From the cell containing the given text, extract its center point as [X, Y] coordinate. 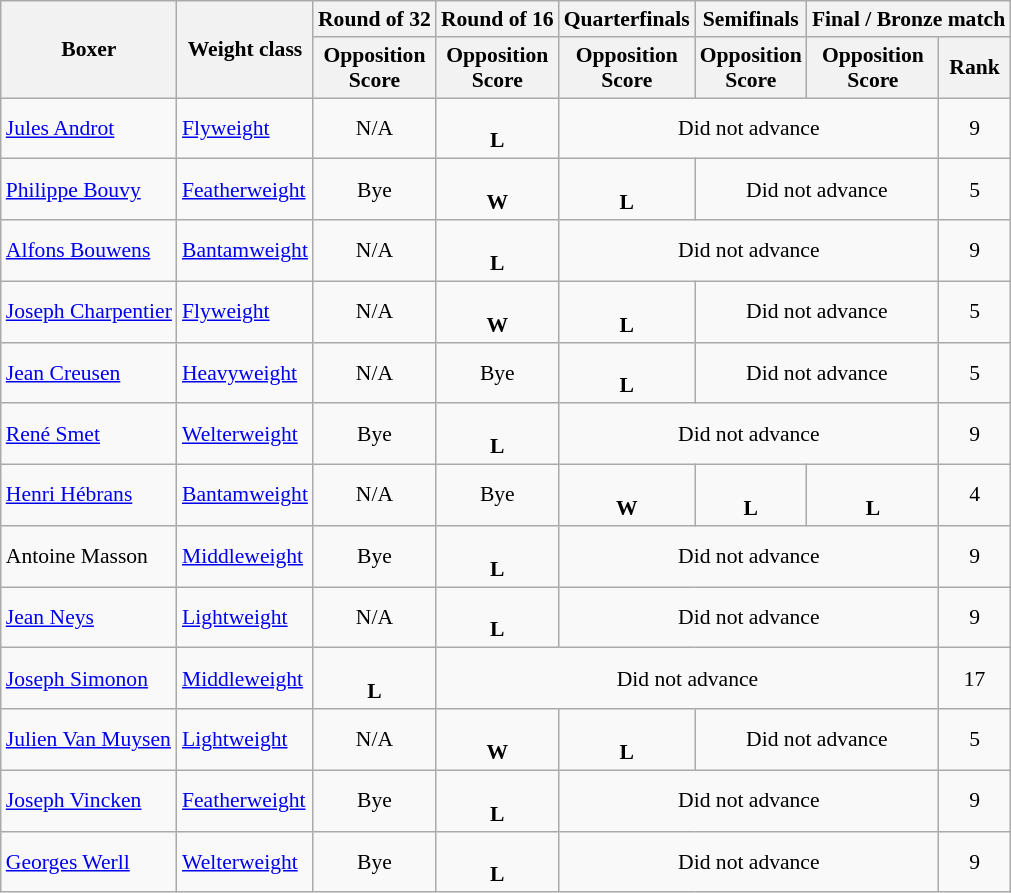
Joseph Charpentier [89, 312]
Boxer [89, 50]
Final / Bronze match [908, 19]
Julien Van Muysen [89, 740]
Rank [974, 68]
17 [974, 678]
Alfons Bouwens [89, 250]
Antoine Masson [89, 556]
Quarterfinals [627, 19]
Jean Creusen [89, 372]
4 [974, 496]
Semifinals [751, 19]
Joseph Vincken [89, 800]
Henri Hébrans [89, 496]
Georges Werll [89, 862]
Jean Neys [89, 618]
Joseph Simonon [89, 678]
Weight class [245, 50]
Jules Androt [89, 128]
Round of 16 [498, 19]
Philippe Bouvy [89, 190]
Round of 32 [374, 19]
René Smet [89, 434]
Heavyweight [245, 372]
